For the text-containing cell, return its midpoint in [x, y] coordinate format. 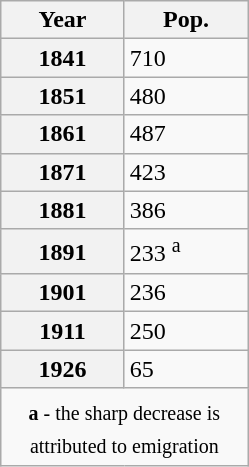
423 [186, 172]
710 [186, 58]
a - the sharp decrease is attributed to emigration [124, 427]
1881 [63, 210]
1861 [63, 134]
1841 [63, 58]
233 a [186, 252]
65 [186, 369]
Pop. [186, 20]
1871 [63, 172]
1901 [63, 293]
1926 [63, 369]
250 [186, 331]
1851 [63, 96]
480 [186, 96]
386 [186, 210]
1911 [63, 331]
Year [63, 20]
1891 [63, 252]
236 [186, 293]
487 [186, 134]
